Extract the (X, Y) coordinate from the center of the cell holding the provided text.  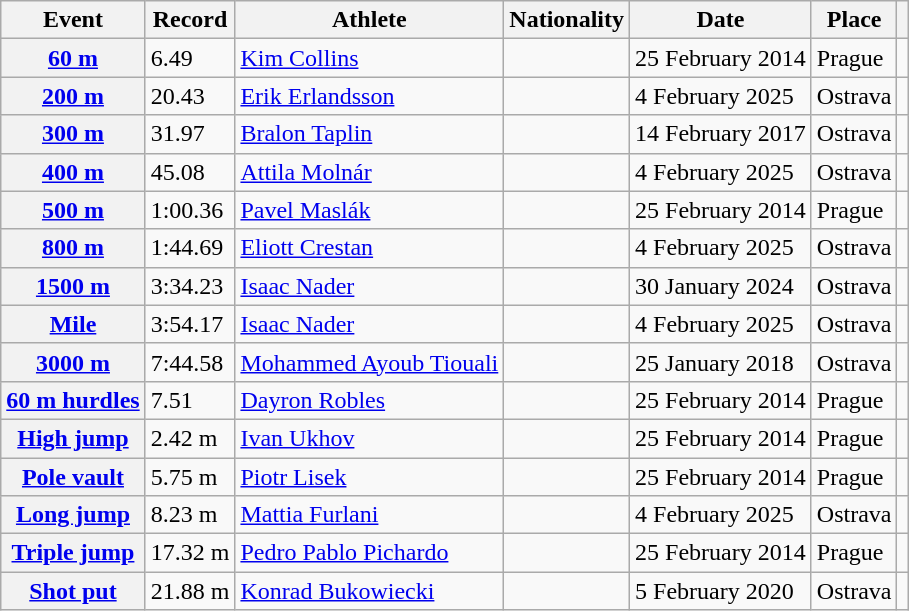
Record (190, 20)
200 m (73, 96)
3000 m (73, 362)
400 m (73, 172)
Nationality (567, 20)
45.08 (190, 172)
Shot put (73, 591)
25 January 2018 (721, 362)
800 m (73, 248)
1500 m (73, 286)
6.49 (190, 58)
7:44.58 (190, 362)
Long jump (73, 515)
5.75 m (190, 477)
5 February 2020 (721, 591)
8.23 m (190, 515)
Date (721, 20)
7.51 (190, 400)
1:00.36 (190, 210)
31.97 (190, 134)
Konrad Bukowiecki (370, 591)
Bralon Taplin (370, 134)
500 m (73, 210)
Eliott Crestan (370, 248)
Mohammed Ayoub Tiouali (370, 362)
Mattia Furlani (370, 515)
21.88 m (190, 591)
14 February 2017 (721, 134)
Place (854, 20)
300 m (73, 134)
60 m hurdles (73, 400)
Mile (73, 324)
Pedro Pablo Pichardo (370, 553)
60 m (73, 58)
1:44.69 (190, 248)
17.32 m (190, 553)
Pavel Maslák (370, 210)
Pole vault (73, 477)
30 January 2024 (721, 286)
Erik Erlandsson (370, 96)
Triple jump (73, 553)
20.43 (190, 96)
Piotr Lisek (370, 477)
Attila Molnár (370, 172)
Athlete (370, 20)
High jump (73, 438)
Event (73, 20)
Kim Collins (370, 58)
3:34.23 (190, 286)
2.42 m (190, 438)
Dayron Robles (370, 400)
3:54.17 (190, 324)
Ivan Ukhov (370, 438)
